Find where the given text appears and provide that cell's center as [X, Y] coordinate. 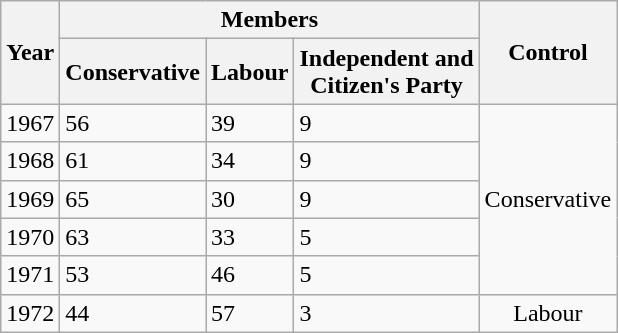
57 [250, 313]
3 [386, 313]
1970 [30, 237]
46 [250, 275]
1972 [30, 313]
1969 [30, 199]
Year [30, 52]
Members [270, 20]
Control [548, 52]
1971 [30, 275]
33 [250, 237]
1967 [30, 123]
30 [250, 199]
34 [250, 161]
63 [133, 237]
53 [133, 275]
39 [250, 123]
1968 [30, 161]
65 [133, 199]
61 [133, 161]
44 [133, 313]
56 [133, 123]
Independent andCitizen's Party [386, 72]
